Identify which cell holds the provided text, then report its (X, Y) central coordinate. 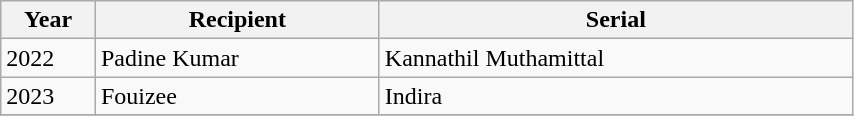
Year (48, 20)
Fouizee (237, 96)
Padine Kumar (237, 58)
Serial (616, 20)
Indira (616, 96)
Kannathil Muthamittal (616, 58)
2022 (48, 58)
Recipient (237, 20)
2023 (48, 96)
